Detect which cell encompasses the target text, then output its (x, y) center coordinate. 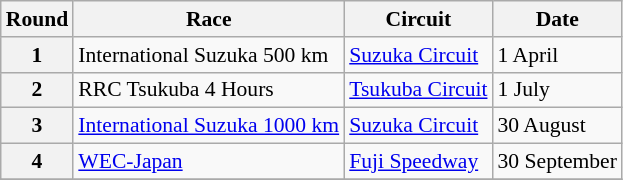
3 (38, 126)
1 (38, 55)
4 (38, 162)
Race (208, 19)
Round (38, 19)
Date (558, 19)
1 April (558, 55)
30 August (558, 126)
Fuji Speedway (418, 162)
2 (38, 90)
WEC-Japan (208, 162)
International Suzuka 1000 km (208, 126)
30 September (558, 162)
Circuit (418, 19)
Tsukuba Circuit (418, 90)
RRC Tsukuba 4 Hours (208, 90)
1 July (558, 90)
International Suzuka 500 km (208, 55)
